Provide the [x, y] coordinate of the cell's center where the given text is located.  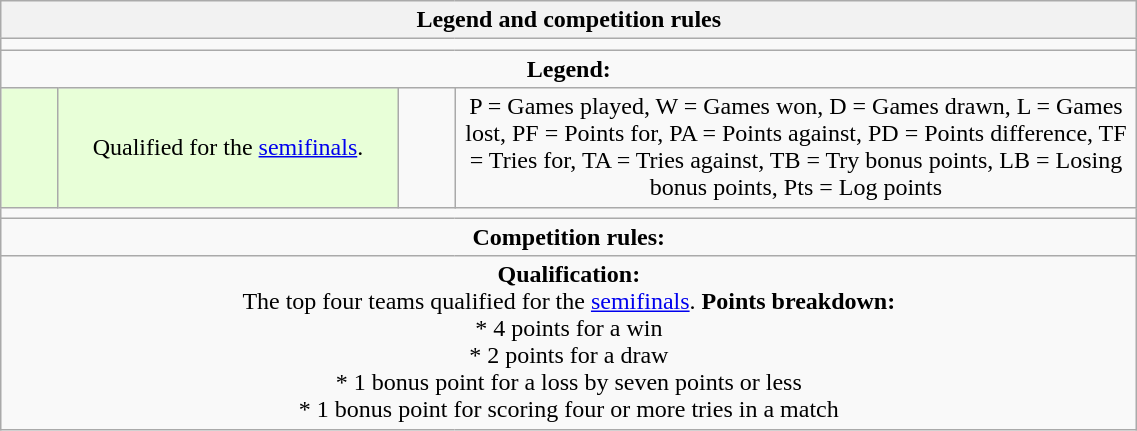
Competition rules: [569, 237]
Legend and competition rules [569, 20]
Legend: [569, 69]
Qualified for the semifinals. [228, 148]
